Determine the (x, y) coordinate at the center of the cell enclosing the given text.  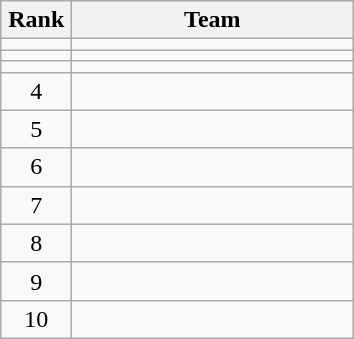
5 (36, 129)
10 (36, 319)
9 (36, 281)
Team (212, 20)
8 (36, 243)
6 (36, 167)
4 (36, 91)
7 (36, 205)
Rank (36, 20)
